Return (X, Y) of the center of cell containing provided text 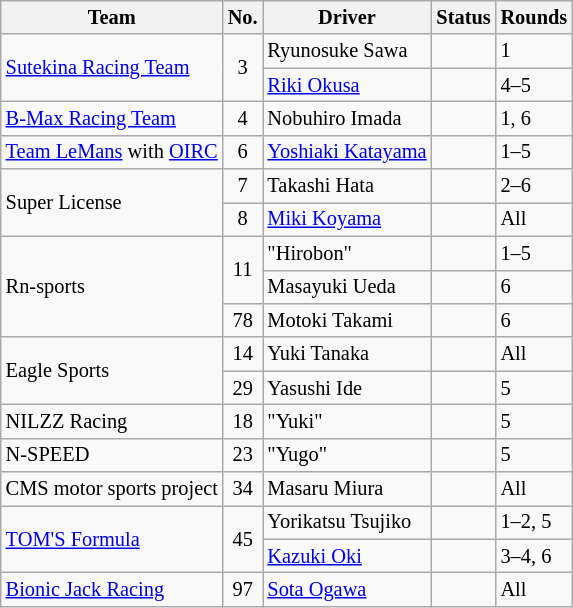
1–2, 5 (534, 522)
Driver (346, 17)
Sota Ogawa (346, 589)
Bionic Jack Racing (112, 589)
Kazuki Oki (346, 556)
Ryunosuke Sawa (346, 51)
"Yuki" (346, 421)
Riki Okusa (346, 85)
Sutekina Racing Team (112, 68)
TOM'S Formula (112, 538)
Rn-sports (112, 286)
Yoshiaki Katayama (346, 152)
1, 6 (534, 118)
Miki Koyama (346, 219)
Takashi Hata (346, 186)
4 (243, 118)
Yasushi Ide (346, 388)
"Yugo" (346, 455)
CMS motor sports project (112, 489)
B-Max Racing Team (112, 118)
NILZZ Racing (112, 421)
97 (243, 589)
3 (243, 68)
Motoki Takami (346, 320)
Nobuhiro Imada (346, 118)
7 (243, 186)
1 (534, 51)
Masaru Miura (346, 489)
Yorikatsu Tsujiko (346, 522)
Eagle Sports (112, 370)
Team (112, 17)
No. (243, 17)
29 (243, 388)
Super License (112, 202)
2–6 (534, 186)
18 (243, 421)
78 (243, 320)
11 (243, 270)
Team LeMans with OIRC (112, 152)
14 (243, 354)
"Hirobon" (346, 253)
Status (464, 17)
34 (243, 489)
8 (243, 219)
Rounds (534, 17)
Yuki Tanaka (346, 354)
23 (243, 455)
Masayuki Ueda (346, 287)
45 (243, 538)
4–5 (534, 85)
3–4, 6 (534, 556)
N-SPEED (112, 455)
